Find where the given text appears and provide that cell's center as [X, Y] coordinate. 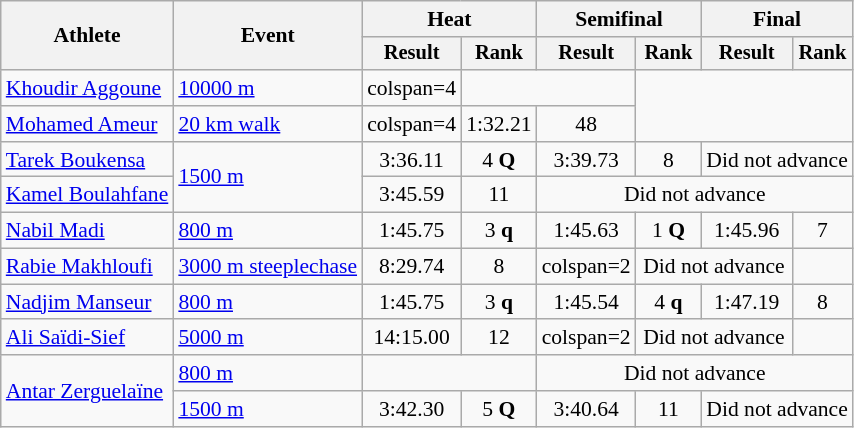
Final [777, 19]
48 [586, 124]
1:32.21 [498, 124]
4 Q [498, 160]
1:45.63 [586, 231]
Mohamed Ameur [88, 124]
1:45.96 [746, 231]
14:15.00 [412, 338]
10000 m [268, 88]
Heat [450, 19]
Kamel Boulahfane [88, 195]
Tarek Boukensa [88, 160]
Semifinal [620, 19]
12 [498, 338]
8:29.74 [412, 267]
3:39.73 [586, 160]
4 q [669, 302]
Rabie Makhloufi [88, 267]
3000 m steeplechase [268, 267]
Athlete [88, 36]
3:42.30 [412, 409]
5 Q [498, 409]
20 km walk [268, 124]
3:36.11 [412, 160]
1:47.19 [746, 302]
Nadjim Manseur [88, 302]
3:45.59 [412, 195]
1:45.54 [586, 302]
Nabil Madi [88, 231]
5000 m [268, 338]
1 Q [669, 231]
3:40.64 [586, 409]
Khoudir Aggoune [88, 88]
Event [268, 36]
Ali Saïdi-Sief [88, 338]
7 [822, 231]
Antar Zerguelaïne [88, 390]
